Detect which cell encompasses the target text, then output its (x, y) center coordinate. 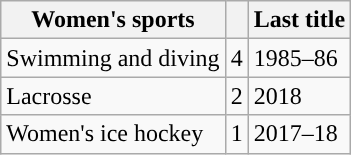
1985–86 (299, 58)
2 (236, 96)
2017–18 (299, 134)
1 (236, 134)
4 (236, 58)
Swimming and diving (113, 58)
Women's sports (113, 20)
Women's ice hockey (113, 134)
2018 (299, 96)
Last title (299, 20)
Lacrosse (113, 96)
